Search for the cell housing the specified text and yield its [x, y] center coordinate. 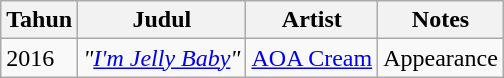
"I'm Jelly Baby" [162, 58]
Artist [312, 20]
Judul [162, 20]
Appearance [441, 58]
Tahun [40, 20]
2016 [40, 58]
AOA Cream [312, 58]
Notes [441, 20]
